Scan for the cell matching the given text and deliver its (x, y) coordinate at center. 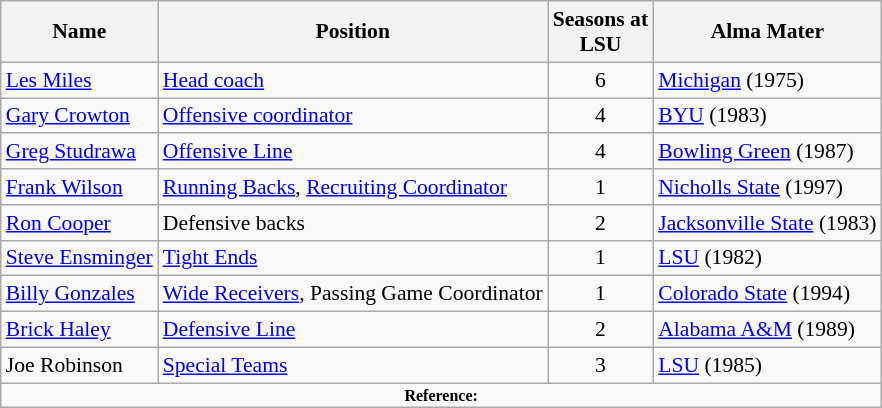
Nicholls State (1997) (767, 187)
Running Backs, Recruiting Coordinator (353, 187)
Billy Gonzales (80, 294)
Ron Cooper (80, 223)
Jacksonville State (1983) (767, 223)
Les Miles (80, 80)
3 (600, 365)
Tight Ends (353, 258)
Brick Haley (80, 330)
Joe Robinson (80, 365)
Special Teams (353, 365)
Gary Crowton (80, 116)
Offensive Line (353, 152)
Alma Mater (767, 32)
LSU (1985) (767, 365)
Reference: (442, 395)
Offensive coordinator (353, 116)
Steve Ensminger (80, 258)
BYU (1983) (767, 116)
LSU (1982) (767, 258)
6 (600, 80)
Colorado State (1994) (767, 294)
Defensive Line (353, 330)
Alabama A&M (1989) (767, 330)
Position (353, 32)
Wide Receivers, Passing Game Coordinator (353, 294)
Greg Studrawa (80, 152)
Head coach (353, 80)
Seasons atLSU (600, 32)
Frank Wilson (80, 187)
Michigan (1975) (767, 80)
Name (80, 32)
Defensive backs (353, 223)
Bowling Green (1987) (767, 152)
